Determine the [X, Y] coordinate at the center of the cell enclosing the given text.  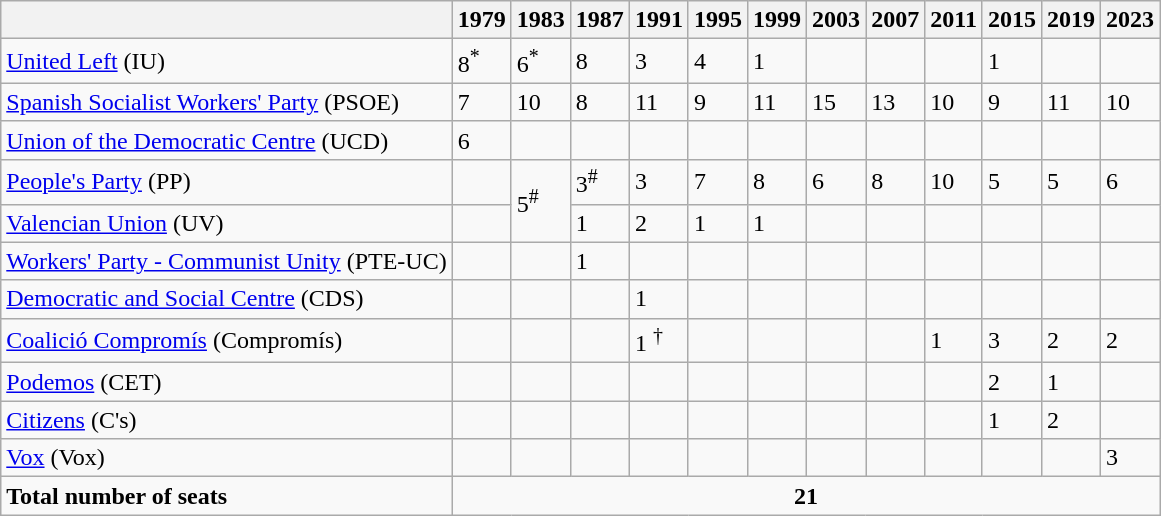
15 [836, 102]
1 † [658, 340]
1995 [718, 20]
8* [482, 62]
6* [540, 62]
Total number of seats [226, 496]
Citizens (C's) [226, 420]
Valencian Union (UV) [226, 223]
1983 [540, 20]
13 [896, 102]
2015 [1012, 20]
1987 [600, 20]
Democratic and Social Centre (CDS) [226, 299]
Workers' Party - Communist Unity (PTE-UC) [226, 261]
1979 [482, 20]
People's Party (PP) [226, 182]
2019 [1070, 20]
United Left (IU) [226, 62]
Spanish Socialist Workers' Party (PSOE) [226, 102]
Vox (Vox) [226, 458]
1999 [776, 20]
Podemos (CET) [226, 382]
1991 [658, 20]
2003 [836, 20]
3# [600, 182]
Union of the Democratic Centre (UCD) [226, 140]
4 [718, 62]
2007 [896, 20]
5# [540, 200]
21 [806, 496]
2011 [954, 20]
2023 [1130, 20]
Coalició Compromís (Compromís) [226, 340]
